Provide the (X, Y) coordinate of the cell's center where the given text is located.  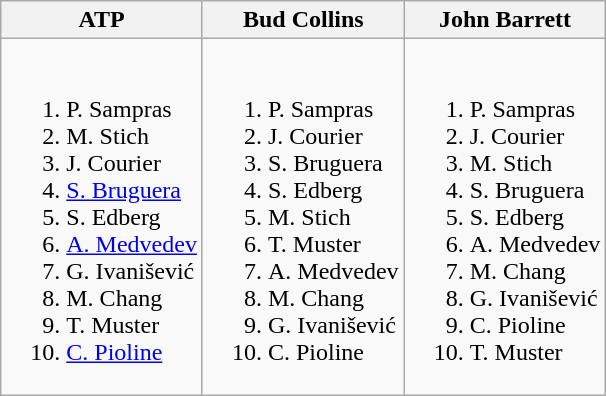
Bud Collins (303, 20)
ATP (102, 20)
P. Sampras M. Stich J. Courier S. Bruguera S. Edberg A. Medvedev G. Ivanišević M. Chang T. Muster C. Pioline (102, 217)
P. Sampras J. Courier M. Stich S. Bruguera S. Edberg A. Medvedev M. Chang G. Ivanišević C. Pioline T. Muster (505, 217)
John Barrett (505, 20)
P. Sampras J. Courier S. Bruguera S. Edberg M. Stich T. Muster A. Medvedev M. Chang G. Ivanišević C. Pioline (303, 217)
